Find where the given text appears and provide that cell's center as [X, Y] coordinate. 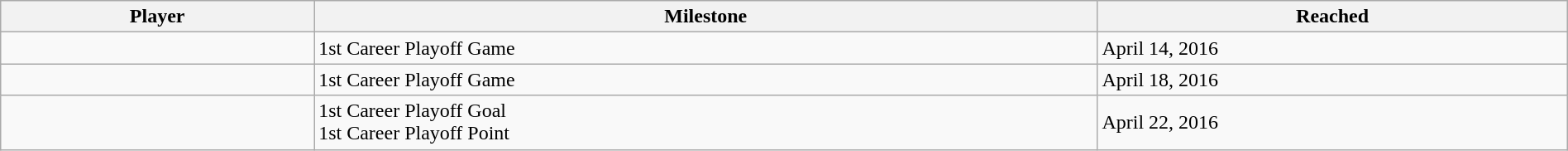
April 14, 2016 [1332, 48]
Reached [1332, 17]
April 18, 2016 [1332, 80]
1st Career Playoff Goal1st Career Playoff Point [706, 123]
Player [157, 17]
Milestone [706, 17]
April 22, 2016 [1332, 123]
